Locate the cell with the specified text and output its [X, Y] center coordinate. 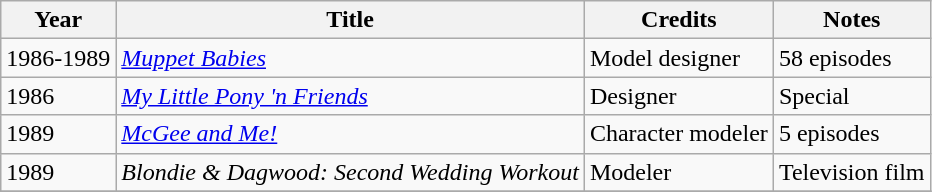
Special [852, 96]
Character modeler [678, 134]
McGee and Me! [350, 134]
Blondie & Dagwood: Second Wedding Workout [350, 172]
Designer [678, 96]
Television film [852, 172]
Modeler [678, 172]
Notes [852, 20]
Model designer [678, 58]
1986-1989 [58, 58]
58 episodes [852, 58]
Title [350, 20]
Muppet Babies [350, 58]
My Little Pony 'n Friends [350, 96]
Year [58, 20]
Credits [678, 20]
1986 [58, 96]
5 episodes [852, 134]
